Scan for the cell matching the given text and deliver its [x, y] coordinate at center. 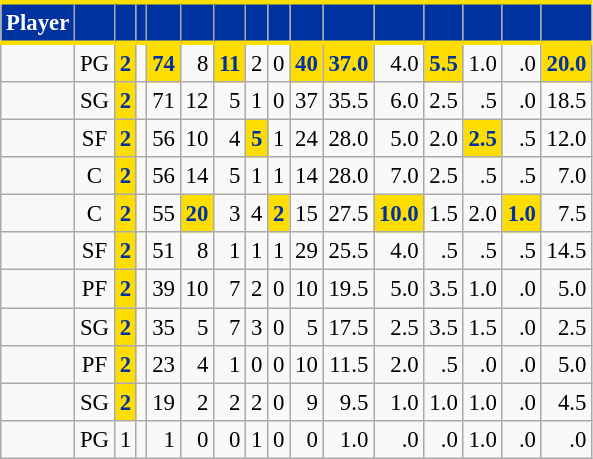
18.5 [566, 101]
17.5 [348, 327]
7.5 [566, 214]
37 [306, 101]
24 [306, 139]
35 [164, 327]
Player [38, 22]
20 [196, 214]
14.5 [566, 251]
20.0 [566, 62]
12.0 [566, 139]
74 [164, 62]
23 [164, 364]
19.5 [348, 289]
40 [306, 62]
71 [164, 101]
9 [306, 402]
6.0 [399, 101]
55 [164, 214]
35.5 [348, 101]
11 [230, 62]
37.0 [348, 62]
27.5 [348, 214]
4.5 [566, 402]
29 [306, 251]
10.0 [399, 214]
25.5 [348, 251]
15 [306, 214]
51 [164, 251]
11.5 [348, 364]
39 [164, 289]
19 [164, 402]
12 [196, 101]
5.5 [444, 62]
9.5 [348, 402]
